Pinpoint the cell where the given text exists, returning its (x, y) midpoint coordinate. 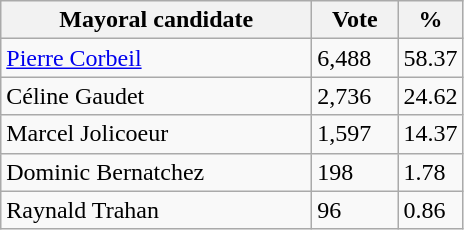
Vote (355, 20)
Pierre Corbeil (156, 58)
14.37 (430, 134)
2,736 (355, 96)
96 (355, 210)
Raynald Trahan (156, 210)
Céline Gaudet (156, 96)
198 (355, 172)
1,597 (355, 134)
% (430, 20)
Marcel Jolicoeur (156, 134)
Mayoral candidate (156, 20)
6,488 (355, 58)
1.78 (430, 172)
24.62 (430, 96)
58.37 (430, 58)
0.86 (430, 210)
Dominic Bernatchez (156, 172)
